Find where the given text appears and provide that cell's center as [X, Y] coordinate. 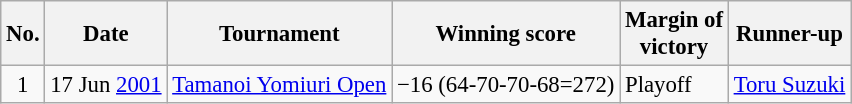
17 Jun 2001 [106, 85]
Toru Suzuki [789, 85]
Date [106, 34]
No. [23, 34]
−16 (64-70-70-68=272) [506, 85]
Runner-up [789, 34]
Tamanoi Yomiuri Open [280, 85]
Winning score [506, 34]
Playoff [674, 85]
1 [23, 85]
Tournament [280, 34]
Margin ofvictory [674, 34]
